Identify which cell holds the provided text, then report its [x, y] central coordinate. 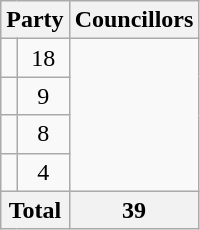
18 [43, 58]
Councillors [134, 20]
9 [43, 96]
39 [134, 210]
4 [43, 172]
Total [35, 210]
8 [43, 134]
Party [35, 20]
